Capture the cell that displays the provided text and extract its (X, Y) central coordinate. 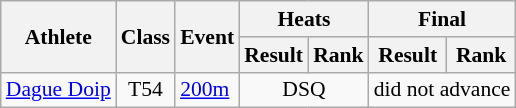
Heats (304, 19)
Event (207, 36)
Class (146, 36)
T54 (146, 90)
Final (442, 19)
Athlete (58, 36)
Dague Doip (58, 90)
200m (207, 90)
did not advance (442, 90)
DSQ (304, 90)
